Output the (X, Y) coordinate of the center of the cell containing the given text.  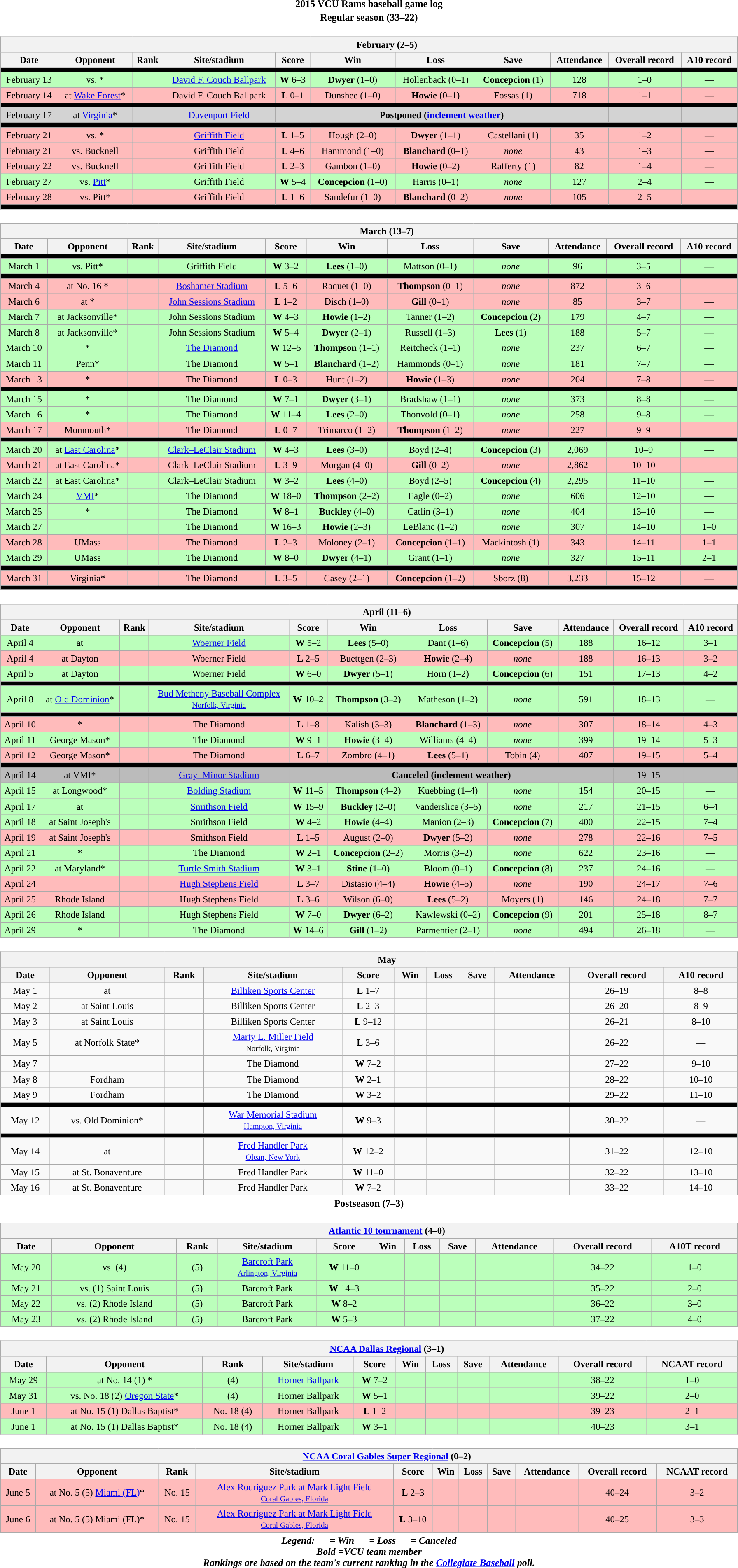
Lees (1) (511, 333)
Concepcion (6) (523, 674)
Bolding Stadium (219, 791)
Postponed (inclement weather) (442, 115)
L 2–5 (308, 658)
36–22 (603, 1304)
March 27 (24, 527)
vs. (4) (114, 1267)
April 15 (20, 791)
Morgan (4–0) (347, 465)
L 4–6 (293, 151)
16–12 (649, 643)
W 11–4 (286, 414)
at No. 16 * (87, 286)
127 (579, 182)
L 3–10 (413, 1519)
L 9–12 (368, 1022)
W 18–0 (286, 496)
404 (577, 512)
at Longwood* (80, 791)
at VMI* (80, 775)
March 7 (24, 317)
Concepcion (1–2) (430, 578)
Thompson (1–1) (347, 348)
March 29 (24, 558)
May 8 (26, 1079)
W 7–1 (286, 399)
May 20 (26, 1267)
April 22 (20, 868)
April 11 (20, 740)
L 3–5 (286, 578)
Howie (4–5) (448, 883)
at Virginia* (95, 115)
vs. No. 18 (2) Oregon State* (124, 1396)
39–22 (603, 1396)
L 3–9 (286, 465)
Tanner (1–2) (430, 317)
3–7 (643, 302)
Wilson (6–0) (368, 899)
5–4 (710, 755)
March 4 (24, 286)
105 (579, 197)
Lees (5–2) (448, 899)
Dwyer (1–1) (436, 135)
April 18 (20, 822)
March 8 (24, 333)
Thonvold (0–1) (430, 414)
400 (586, 822)
19–14 (649, 740)
Casey (2–1) (347, 578)
3–0 (694, 1304)
26–19 (617, 991)
Moyers (1) (523, 899)
40–25 (617, 1519)
Williams (4–4) (448, 740)
Kalish (3–3) (368, 725)
April 24 (20, 883)
Hunt (1–2) (347, 379)
Lees (5–1) (448, 755)
W 9–3 (368, 1120)
Raquet (1–0) (347, 286)
W 14–3 (344, 1288)
146 (586, 899)
7–6 (710, 883)
17–13 (649, 674)
2,295 (577, 480)
35 (579, 135)
128 (579, 80)
27–22 (617, 1064)
Gill (0–2) (430, 465)
151 (586, 674)
591 (586, 699)
Morris (3–2) (448, 853)
Harris (0–1) (436, 182)
March 6 (24, 302)
Howie (1–2) (347, 317)
8–9 (701, 1006)
Blanchard (0–1) (436, 151)
Catlin (3–1) (430, 512)
37–22 (603, 1319)
Lees (4–0) (347, 480)
21–15 (649, 806)
Dwyer (5–1) (368, 674)
8–10 (701, 1022)
3–6 (643, 286)
Virginia* (87, 578)
Dwyer (5–2) (448, 837)
W 12–2 (368, 1151)
Thompson (4–2) (368, 791)
Bradshaw (1–1) (430, 399)
Castellani (1) (513, 135)
Lees (1–0) (347, 266)
at No. 14 (1) * (124, 1380)
A10T record (694, 1246)
Concepcion (2) (511, 317)
Hough (2–0) (353, 135)
Moloney (2–1) (347, 543)
May 2 (26, 1006)
2,862 (577, 465)
Rafferty (1) (513, 166)
Dant (1–6) (448, 643)
W 8–0 (286, 558)
Concepcion (3) (511, 450)
Blanchard (0–2) (436, 197)
W 6–3 (293, 80)
Gray–Minor Stadium (219, 775)
Hammonds (0–1) (430, 363)
606 (577, 496)
L 0–1 (293, 96)
March 31 (24, 578)
May 29 (23, 1380)
May 1 (26, 991)
278 (586, 837)
2–5 (645, 197)
April 14 (20, 775)
February 17 (29, 115)
W 10–2 (308, 699)
Concepcion (1–1) (430, 543)
March (13–7) (369, 231)
29–22 (617, 1095)
494 (586, 930)
204 (577, 379)
Gambon (1–0) (353, 166)
at Maryland* (80, 868)
Lees (3–0) (347, 450)
2,069 (577, 450)
W 12–5 (286, 348)
Stine (1–0) (368, 868)
38–22 (603, 1380)
Thompson (2–2) (347, 496)
W 5–2 (308, 643)
Concepcion (5) (523, 643)
24–17 (649, 883)
Dwyer (6–2) (368, 915)
Gill (1–2) (368, 930)
6–7 (643, 348)
Barcroft ParkArlington, Virginia (268, 1267)
34–22 (603, 1267)
Concepcion (2–2) (368, 853)
Howie (3–4) (368, 740)
Hollenback (0–1) (436, 80)
April 25 (20, 899)
16–13 (649, 658)
Concepcion (4) (511, 480)
201 (586, 915)
April 10 (20, 725)
May 12 (26, 1120)
258 (577, 414)
3–3 (697, 1519)
March 10 (24, 348)
9–8 (643, 414)
Blanchard (1–3) (448, 725)
May 14 (26, 1151)
Zombro (4–1) (368, 755)
Lees (2–0) (347, 414)
Atlantic 10 tournament (4–0) (369, 1231)
1–4 (645, 166)
Dwyer (4–1) (347, 558)
Penn* (87, 363)
Davenport Field (219, 115)
35–22 (603, 1288)
190 (586, 883)
Buckley (4–0) (347, 512)
February 22 (29, 166)
Dwyer (2–1) (347, 333)
25–18 (649, 915)
20–15 (649, 791)
April 21 (20, 853)
8–7 (710, 915)
28–22 (617, 1079)
March 1 (24, 266)
L 3–7 (308, 883)
Concepcion (1–0) (353, 182)
Dunshee (1–0) (353, 96)
718 (579, 96)
Sandefur (1–0) (353, 197)
Howie (0–2) (436, 166)
Buckley (2–0) (368, 806)
26–21 (617, 1022)
Concepcion (7) (523, 822)
Thompson (0–1) (430, 286)
Concepcion (1) (513, 80)
40–24 (617, 1493)
May 16 (26, 1188)
15–12 (643, 578)
February 27 (29, 182)
6–4 (710, 806)
Lees (5–0) (368, 643)
Horn (1–2) (448, 674)
April 29 (20, 930)
Dwyer (3–1) (347, 399)
vs. (1) Saint Louis (114, 1288)
at Wake Forest* (95, 96)
Thompson (1–2) (430, 430)
373 (577, 399)
May 15 (26, 1172)
327 (577, 558)
L 5–6 (286, 286)
L 1–7 (368, 991)
May 9 (26, 1095)
22–16 (649, 837)
May 7 (26, 1064)
W 4–2 (308, 822)
Boyd (2–4) (430, 450)
May 21 (26, 1288)
Fossas (1) (513, 96)
179 (577, 317)
399 (586, 740)
L 0–3 (286, 379)
2–4 (645, 182)
May (369, 960)
Canceled (inclement weather) (451, 775)
April 26 (20, 915)
Gill (0–1) (430, 302)
4–0 (694, 1319)
Mackintosh (1) (511, 543)
Hammond (1–0) (353, 151)
Eagle (0–2) (430, 496)
March 20 (24, 450)
1–3 (645, 151)
Sborz (8) (511, 578)
May 31 (23, 1396)
227 (577, 430)
Kawlewski (0–2) (448, 915)
W 15–9 (308, 806)
Howie (4–4) (368, 822)
Tobin (4) (523, 755)
Manion (2–3) (448, 822)
War Memorial StadiumHampton, Virginia (273, 1120)
Dwyer (1–0) (353, 80)
Kuebbing (1–4) (448, 791)
NCAA Coral Gables Super Regional (0–2) (369, 1456)
85 (577, 302)
4–7 (643, 317)
W 8–2 (344, 1304)
at * (87, 302)
April 12 (20, 755)
June 6 (18, 1519)
10–9 (643, 450)
31–22 (617, 1151)
3–5 (643, 266)
343 (577, 543)
April 17 (20, 806)
26–22 (617, 1042)
32–22 (617, 1172)
40–23 (603, 1426)
March 28 (24, 543)
March 17 (24, 430)
L 1–6 (293, 197)
March 25 (24, 512)
22–15 (649, 822)
April 5 (20, 674)
407 (586, 755)
9–10 (701, 1064)
26–20 (617, 1006)
VMI* (87, 496)
vs. Old Dominion* (107, 1120)
at Old Dominion* (80, 699)
March 11 (24, 363)
Howie (2–3) (347, 527)
Mattson (0–1) (430, 266)
W 16–3 (286, 527)
February 13 (29, 80)
Bud Metheny Baseball ComplexNorfolk, Virginia (219, 699)
43 (579, 151)
February 14 (29, 96)
February 28 (29, 197)
7–5 (710, 837)
LeBlanc (1–2) (430, 527)
3,233 (577, 578)
W 5–3 (344, 1319)
Howie (0–1) (436, 96)
4–3 (710, 725)
7–4 (710, 822)
Parmentier (2–1) (448, 930)
March 16 (24, 414)
NCAA Dallas Regional (3–1) (369, 1349)
Disch (1–0) (347, 302)
Distasio (4–4) (368, 883)
7–8 (643, 379)
30–22 (617, 1120)
39–23 (603, 1411)
Monmouth* (87, 430)
Turtle Smith Stadium (219, 868)
W 6–0 (308, 674)
Howie (2–4) (448, 658)
Bloom (0–1) (448, 868)
Boyd (2–5) (430, 480)
Howie (1–3) (430, 379)
L 6–7 (308, 755)
May 22 (26, 1304)
L 0–7 (286, 430)
18–14 (649, 725)
Vanderslice (3–5) (448, 806)
Blanchard (1–2) (347, 363)
Boshamer Stadium (212, 286)
181 (577, 363)
33–22 (617, 1188)
March 24 (24, 496)
August (2–0) (368, 837)
W 8–1 (286, 512)
872 (577, 286)
May 23 (26, 1319)
24–18 (649, 899)
Grant (1–1) (430, 558)
March 13 (24, 379)
14–11 (643, 543)
June 5 (18, 1493)
W 7–0 (308, 915)
April (11–6) (369, 612)
Trimarco (1–2) (347, 430)
Concepcion (9) (523, 915)
Fred Handler ParkOlean, New York (273, 1151)
18–13 (649, 699)
March 22 (24, 480)
23–16 (649, 853)
W 14–6 (308, 930)
154 (586, 791)
1–2 (645, 135)
at Norfolk State* (107, 1042)
Matheson (1–2) (448, 699)
9–9 (643, 430)
15–11 (643, 558)
96 (577, 266)
5–7 (643, 333)
March 21 (24, 465)
February (2–5) (369, 44)
W 9–1 (308, 740)
Marty L. Miller FieldNorfolk, Virginia (273, 1042)
4–2 (710, 674)
Thompson (3–2) (368, 699)
W 11–5 (308, 791)
April 8 (20, 699)
82 (579, 166)
March 15 (24, 399)
April 19 (20, 837)
26–18 (649, 930)
May 5 (26, 1042)
May 3 (26, 1022)
622 (586, 853)
Russell (1–3) (430, 333)
5–3 (710, 740)
Buettgen (2–3) (368, 658)
24–16 (649, 868)
L 1–8 (308, 725)
217 (586, 806)
Concepcion (8) (523, 868)
Reitcheck (1–1) (430, 348)
